Determine the (x, y) coordinate at the center of the cell enclosing the given text.  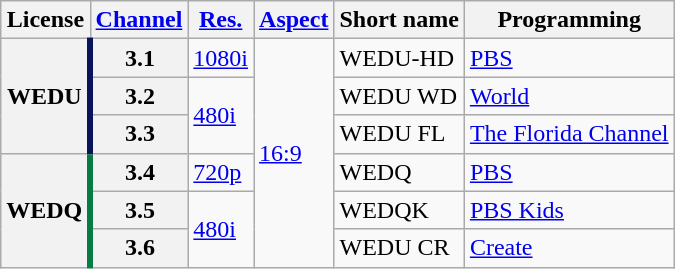
WEDU (46, 96)
WEDU-HD (399, 58)
The Florida Channel (569, 134)
Short name (399, 20)
3.1 (139, 58)
PBS Kids (569, 210)
WEDU FL (399, 134)
License (46, 20)
3.3 (139, 134)
WEDU CR (399, 248)
16:9 (294, 153)
3.2 (139, 96)
3.5 (139, 210)
Res. (221, 20)
Channel (139, 20)
Programming (569, 20)
WEDQK (399, 210)
3.4 (139, 172)
720p (221, 172)
Create (569, 248)
WEDU WD (399, 96)
3.6 (139, 248)
World (569, 96)
Aspect (294, 20)
1080i (221, 58)
